Locate the cell with the specified text and output its (x, y) center coordinate. 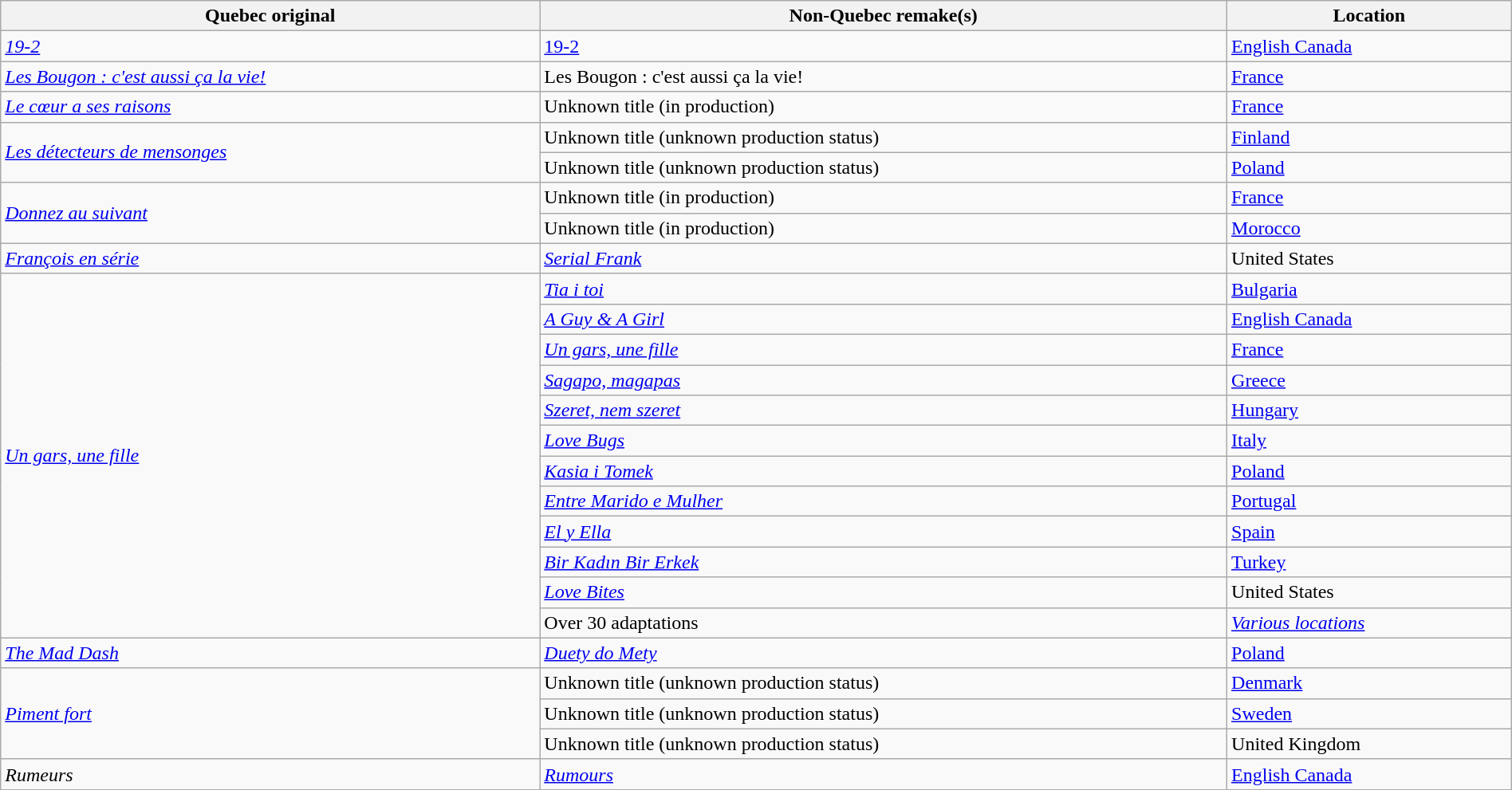
Sweden (1370, 713)
Donnez au suivant (270, 213)
El y Ella (884, 532)
Quebec original (270, 16)
Finland (1370, 137)
Les détecteurs de mensonges (270, 152)
Various locations (1370, 623)
Greece (1370, 380)
Duety do Mety (884, 653)
Tia i toi (884, 289)
Hungary (1370, 411)
Turkey (1370, 562)
Love Bites (884, 592)
Love Bugs (884, 441)
Piment fort (270, 713)
Portugal (1370, 501)
United Kingdom (1370, 744)
Entre Marido e Mulher (884, 501)
François en série (270, 258)
Italy (1370, 441)
Non-Quebec remake(s) (884, 16)
Kasia i Tomek (884, 471)
Sagapo, magapas (884, 380)
Serial Frank (884, 258)
Morocco (1370, 228)
A Guy & A Girl (884, 319)
Bulgaria (1370, 289)
Szeret, nem szeret (884, 411)
Bir Kadın Bir Erkek (884, 562)
Location (1370, 16)
Denmark (1370, 683)
Le cœur a ses raisons (270, 107)
Over 30 adaptations (884, 623)
Rumeurs (270, 774)
Spain (1370, 532)
Rumours (884, 774)
The Mad Dash (270, 653)
